Provide the (x, y) coordinate of the cell's center where the given text is located.  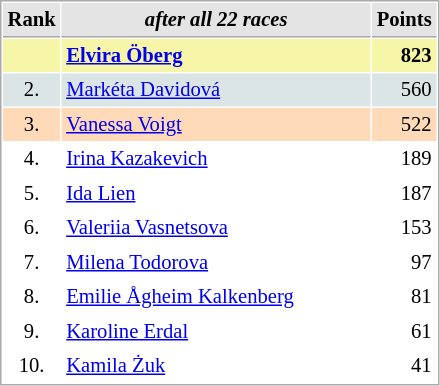
Ida Lien (216, 194)
2. (32, 90)
Valeriia Vasnetsova (216, 228)
Markéta Davidová (216, 90)
Karoline Erdal (216, 332)
8. (32, 296)
41 (404, 366)
Points (404, 20)
522 (404, 124)
61 (404, 332)
4. (32, 158)
after all 22 races (216, 20)
560 (404, 90)
Milena Todorova (216, 262)
81 (404, 296)
Emilie Ågheim Kalkenberg (216, 296)
5. (32, 194)
3. (32, 124)
823 (404, 56)
187 (404, 194)
9. (32, 332)
Vanessa Voigt (216, 124)
10. (32, 366)
Rank (32, 20)
189 (404, 158)
153 (404, 228)
97 (404, 262)
Kamila Żuk (216, 366)
Elvira Öberg (216, 56)
6. (32, 228)
Irina Kazakevich (216, 158)
7. (32, 262)
